Detect which cell encompasses the target text, then output its [x, y] center coordinate. 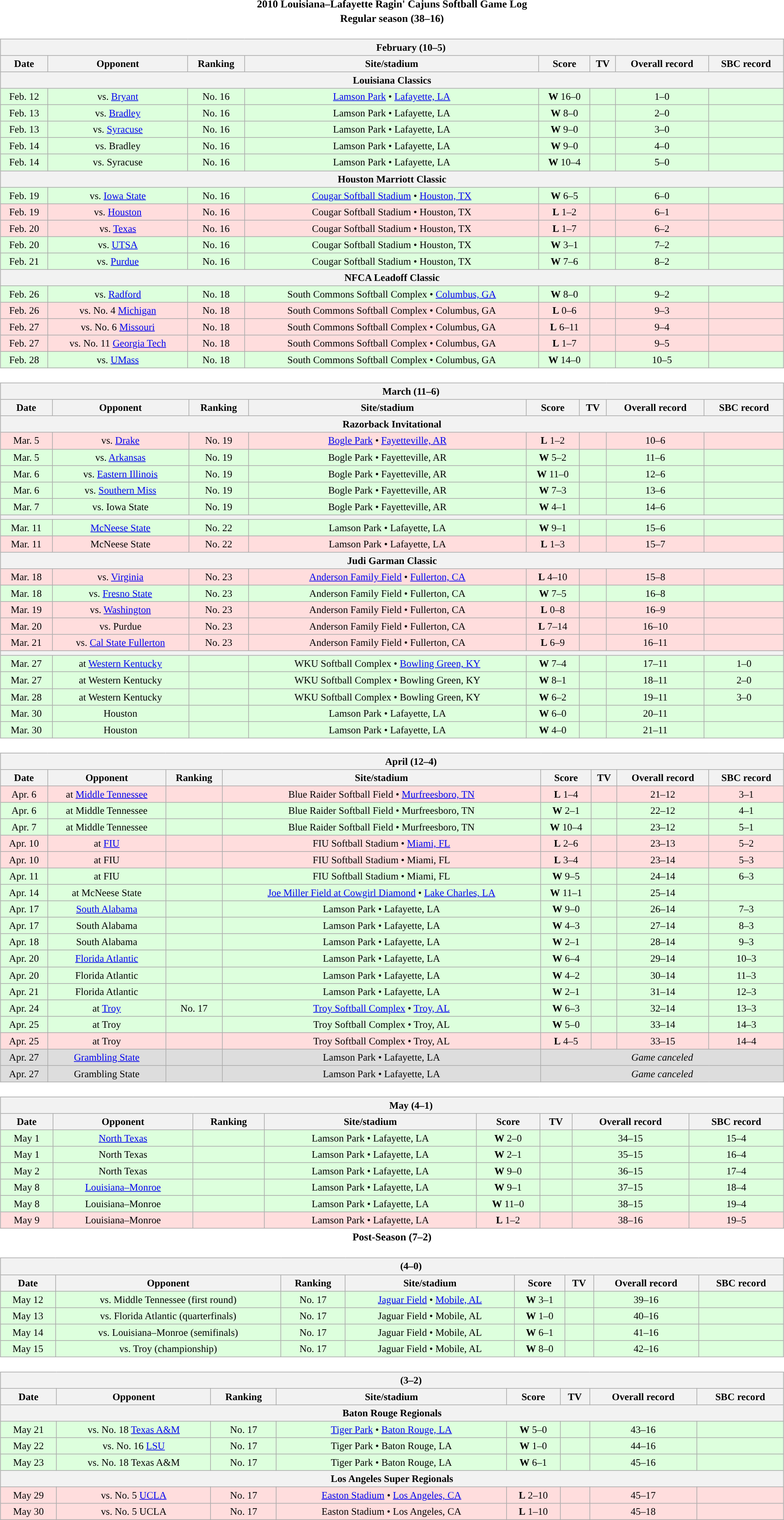
Razorback Invitational [392, 424]
Louisiana Classics [392, 80]
W 5–2 [553, 457]
L 6–11 [564, 327]
L 0–8 [553, 610]
4–0 [662, 146]
Apr. 24 [24, 1008]
vs. Eastern Illinois [120, 474]
16–8 [655, 593]
29–14 [663, 959]
vs. No. 4 Michigan [118, 311]
vs. Middle Tennessee (first round) [168, 1299]
18–4 [737, 1187]
May 13 [28, 1316]
vs. No. 11 Georgia Tech [118, 343]
W 8–1 [553, 680]
16–4 [737, 1155]
18–11 [655, 680]
Baton Rouge Regionals [392, 1413]
5–3 [746, 860]
11–3 [746, 975]
L 4–5 [566, 1041]
19–4 [737, 1204]
W 4–3 [566, 926]
Apr. 11 [24, 876]
7–3 [746, 909]
May 14 [28, 1332]
8–3 [746, 926]
(3–2) [392, 1380]
11–6 [655, 457]
vs. Fresno State [120, 593]
Feb. 28 [24, 360]
Apr. 7 [24, 827]
W 16–0 [564, 97]
vs. UMass [118, 360]
vs. Virginia [120, 577]
33–14 [663, 1024]
May (4–1) [392, 1105]
Apr. 18 [24, 942]
Mar. 7 [26, 507]
Houston Marriott Classic [392, 179]
44–16 [643, 1446]
L 4–10 [553, 577]
L 7–14 [553, 627]
38–16 [630, 1220]
17–11 [655, 664]
19–5 [737, 1220]
vs. Troy (championship) [168, 1348]
5–0 [662, 162]
8–2 [662, 261]
W 6–5 [564, 196]
May 30 [29, 1512]
12–6 [655, 474]
34–15 [630, 1138]
17–4 [737, 1171]
vs. No. 6 Missouri [118, 327]
L 3–4 [566, 860]
27–14 [663, 926]
vs. Washington [120, 610]
39–16 [646, 1299]
W 6–2 [553, 697]
6–0 [662, 196]
L 1–10 [534, 1512]
May 12 [28, 1299]
May 22 [29, 1446]
23–14 [663, 860]
vs. No. 16 LSU [133, 1446]
37–15 [630, 1187]
W 4–2 [566, 975]
Mar. 20 [26, 627]
W 14–0 [564, 360]
14–6 [655, 507]
45–16 [643, 1462]
May 2 [27, 1171]
April (12–4) [392, 761]
vs. Louisiana–Monroe (semifinals) [168, 1332]
22–12 [663, 811]
9–2 [662, 294]
March (11–6) [392, 392]
35–15 [630, 1155]
Mar. 21 [26, 643]
Mar. 19 [26, 610]
13–6 [655, 490]
16–11 [655, 643]
vs. Cal State Fullerton [120, 643]
vs. Bryant [118, 97]
19–11 [655, 697]
9–4 [662, 327]
May 29 [29, 1495]
(4–0) [392, 1266]
May 21 [29, 1429]
9–5 [662, 343]
6–2 [662, 228]
10–6 [655, 441]
Apr. 14 [24, 893]
vs. Southern Miss [120, 490]
31–14 [663, 991]
L 0–6 [564, 311]
26–14 [663, 909]
21–12 [663, 794]
15–7 [655, 544]
45–17 [643, 1495]
W 7–3 [553, 490]
vs. UTSA [118, 245]
7–2 [662, 245]
38–15 [630, 1204]
23–12 [663, 827]
Judi Garman Classic [392, 560]
32–14 [663, 1008]
vs. Florida Atlantic (quarterfinals) [168, 1316]
41–16 [646, 1332]
10–5 [662, 360]
25–14 [663, 893]
6–1 [662, 212]
vs. Houston [118, 212]
vs. Drake [120, 441]
3–1 [746, 794]
5–1 [746, 827]
42–16 [646, 1348]
20–11 [655, 713]
16–9 [655, 610]
W 6–0 [553, 713]
40–16 [646, 1316]
W 7–5 [553, 593]
45–18 [643, 1512]
6–3 [746, 876]
30–14 [663, 975]
W 6–3 [566, 1008]
23–13 [663, 844]
May 15 [28, 1348]
W 7–6 [564, 261]
14–3 [746, 1024]
21–11 [655, 730]
5–2 [746, 844]
W 2–0 [508, 1138]
L 2–6 [566, 844]
Joe Miller Field at Cowgirl Diamond • Lake Charles, LA [381, 893]
12–3 [746, 991]
L 2–10 [534, 1495]
L 6–9 [553, 643]
vs. Texas [118, 228]
Apr. 21 [24, 991]
vs. Radford [118, 294]
May 23 [29, 1462]
15–4 [737, 1138]
15–6 [655, 528]
W 11–1 [566, 893]
W 4–0 [553, 730]
NFCA Leadoff Classic [392, 278]
L 1–3 [553, 544]
Mar. 28 [26, 697]
13–3 [746, 1008]
33–15 [663, 1041]
February (10–5) [392, 47]
Feb. 12 [24, 97]
W 7–4 [553, 664]
vs. Arkansas [120, 457]
at McNeese State [107, 893]
W 4–1 [553, 507]
Feb. 21 [24, 261]
May 9 [27, 1220]
15–8 [655, 577]
14–4 [746, 1041]
4–1 [746, 811]
28–14 [663, 942]
10–3 [746, 959]
43–16 [643, 1429]
Los Angeles Super Regionals [392, 1479]
W 6–4 [566, 959]
36–15 [630, 1171]
24–14 [663, 876]
L 1–4 [566, 794]
W 9–5 [566, 876]
16–10 [655, 627]
